Search for the cell housing the specified text and yield its (X, Y) center coordinate. 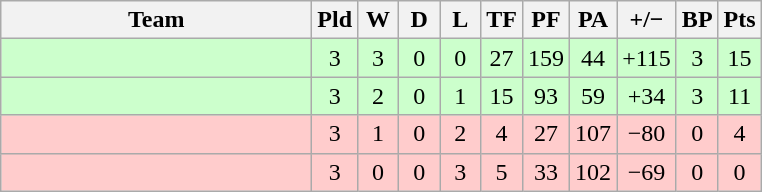
5 (502, 172)
−80 (647, 134)
Pts (740, 20)
33 (546, 172)
BP (697, 20)
Team (156, 20)
W (378, 20)
PA (594, 20)
D (420, 20)
Pld (335, 20)
L (460, 20)
PF (546, 20)
−69 (647, 172)
TF (502, 20)
44 (594, 58)
107 (594, 134)
102 (594, 172)
11 (740, 96)
+/− (647, 20)
93 (546, 96)
159 (546, 58)
59 (594, 96)
+34 (647, 96)
+115 (647, 58)
